Return the [X, Y] coordinate for the center point of the cell that contains the specified text.  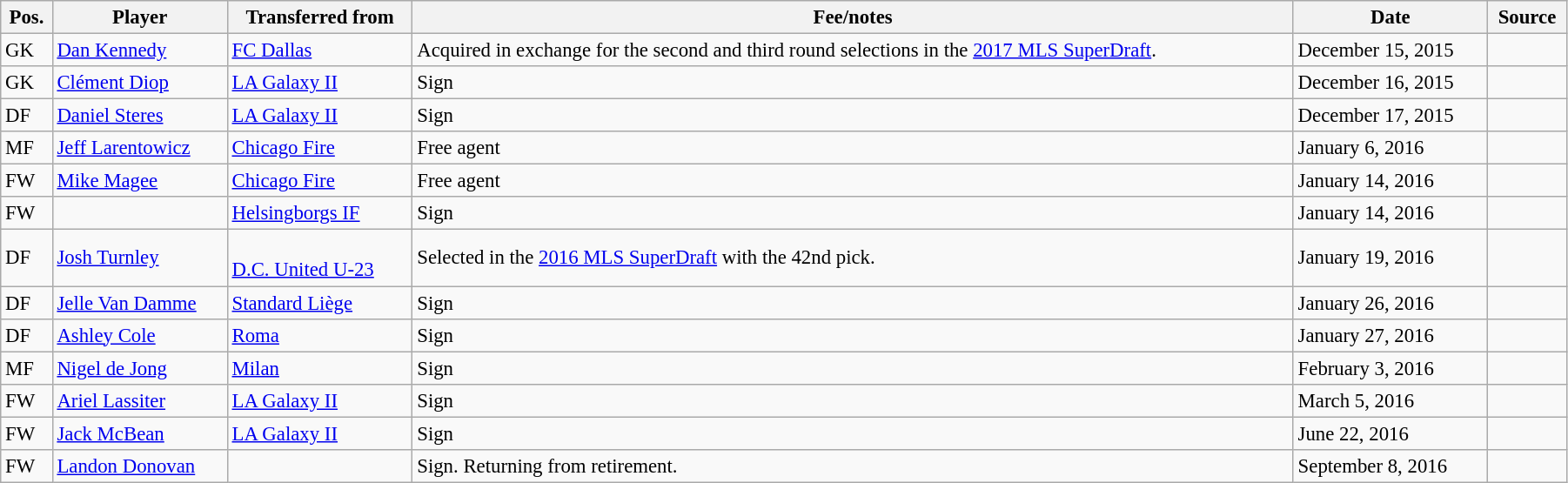
Ariel Lassiter [139, 400]
Transferred from [320, 17]
Ashley Cole [139, 335]
Mike Magee [139, 181]
Josh Turnley [139, 258]
Date [1390, 17]
Helsingborgs IF [320, 213]
Player [139, 17]
Jack McBean [139, 433]
January 6, 2016 [1390, 148]
Jeff Larentowicz [139, 148]
Source [1526, 17]
December 16, 2015 [1390, 83]
December 17, 2015 [1390, 116]
February 3, 2016 [1390, 368]
Milan [320, 368]
Acquired in exchange for the second and third round selections in the 2017 MLS SuperDraft. [853, 50]
Clément Diop [139, 83]
Standard Liège [320, 303]
December 15, 2015 [1390, 50]
June 22, 2016 [1390, 433]
Pos. [26, 17]
Daniel Steres [139, 116]
Selected in the 2016 MLS SuperDraft with the 42nd pick. [853, 258]
FC Dallas [320, 50]
Fee/notes [853, 17]
September 8, 2016 [1390, 466]
Dan Kennedy [139, 50]
Roma [320, 335]
D.C. United U-23 [320, 258]
March 5, 2016 [1390, 400]
Landon Donovan [139, 466]
January 27, 2016 [1390, 335]
January 19, 2016 [1390, 258]
Nigel de Jong [139, 368]
Jelle Van Damme [139, 303]
Sign. Returning from retirement. [853, 466]
January 26, 2016 [1390, 303]
